Scan for the cell matching the given text and deliver its [x, y] coordinate at center. 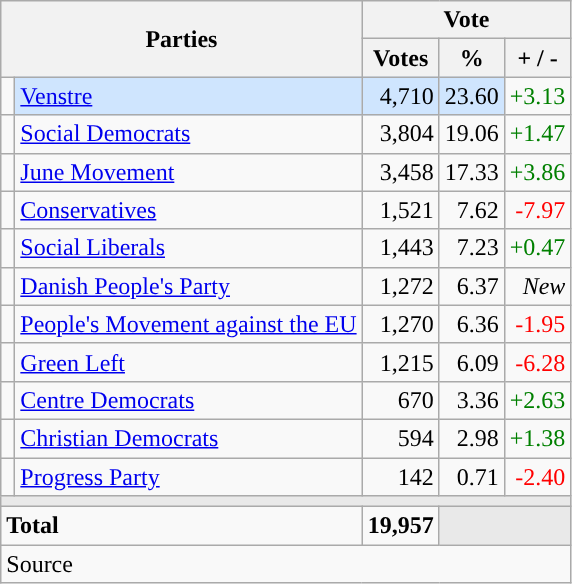
3,804 [400, 134]
Venstre [188, 96]
4,710 [400, 96]
Social Liberals [188, 248]
People's Movement against the EU [188, 324]
6.36 [472, 324]
-1.95 [538, 324]
Total [182, 526]
594 [400, 438]
-2.40 [538, 477]
+1.47 [538, 134]
19,957 [400, 526]
New [538, 286]
Parties [182, 39]
19.06 [472, 134]
Social Democrats [188, 134]
Danish People's Party [188, 286]
-6.28 [538, 362]
-7.97 [538, 210]
1,270 [400, 324]
+2.63 [538, 400]
7.23 [472, 248]
1,215 [400, 362]
Source [286, 564]
3,458 [400, 172]
Vote [466, 20]
+3.86 [538, 172]
2.98 [472, 438]
7.62 [472, 210]
+0.47 [538, 248]
1,272 [400, 286]
142 [400, 477]
Conservatives [188, 210]
+1.38 [538, 438]
Votes [400, 58]
17.33 [472, 172]
+ / - [538, 58]
June Movement [188, 172]
Centre Democrats [188, 400]
0.71 [472, 477]
Progress Party [188, 477]
6.09 [472, 362]
3.36 [472, 400]
Christian Democrats [188, 438]
+3.13 [538, 96]
% [472, 58]
6.37 [472, 286]
1,521 [400, 210]
670 [400, 400]
23.60 [472, 96]
1,443 [400, 248]
Green Left [188, 362]
